Locate the cell with the specified text and output its (X, Y) center coordinate. 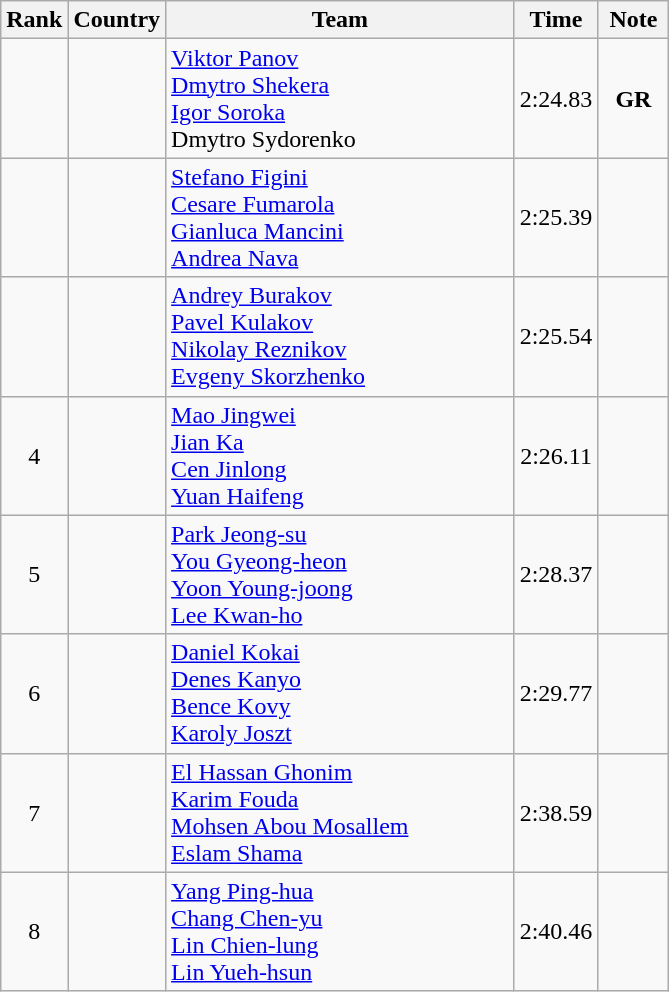
2:25.39 (556, 218)
Stefano FiginiCesare FumarolaGianluca ManciniAndrea Nava (340, 218)
2:28.37 (556, 574)
Park Jeong-suYou Gyeong-heonYoon Young-joongLee Kwan-ho (340, 574)
2:38.59 (556, 812)
GR (634, 98)
6 (34, 694)
5 (34, 574)
Yang Ping-huaChang Chen-yuLin Chien-lungLin Yueh-hsun (340, 932)
Andrey BurakovPavel KulakovNikolay ReznikovEvgeny Skorzhenko (340, 336)
2:26.11 (556, 456)
Daniel KokaiDenes KanyoBence KovyKaroly Joszt (340, 694)
Rank (34, 20)
Time (556, 20)
2:40.46 (556, 932)
8 (34, 932)
El Hassan GhonimKarim FoudaMohsen Abou MosallemEslam Shama (340, 812)
Note (634, 20)
7 (34, 812)
Viktor PanovDmytro ShekeraIgor SorokaDmytro Sydorenko (340, 98)
4 (34, 456)
2:29.77 (556, 694)
Mao JingweiJian KaCen JinlongYuan Haifeng (340, 456)
2:25.54 (556, 336)
2:24.83 (556, 98)
Team (340, 20)
Country (117, 20)
